Identify which cell holds the provided text, then report its (x, y) central coordinate. 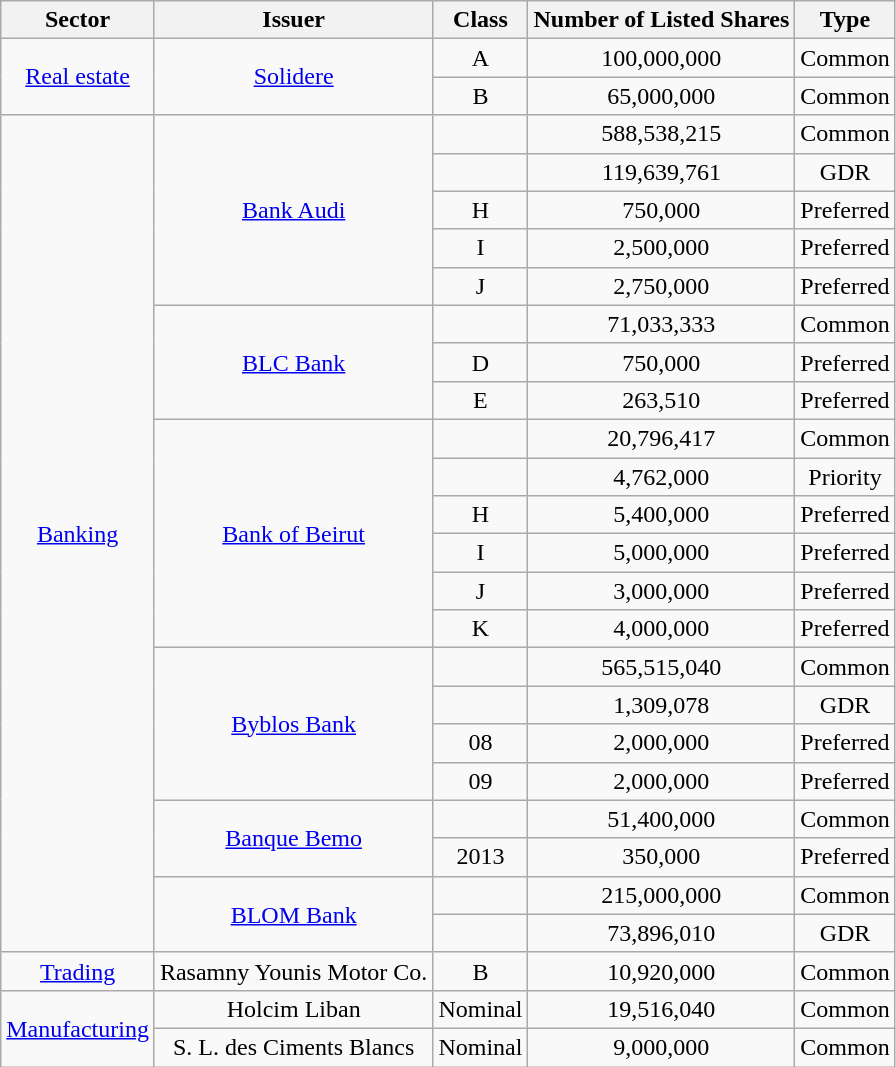
73,896,010 (662, 933)
119,639,761 (662, 172)
263,510 (662, 400)
71,033,333 (662, 324)
Rasamny Younis Motor Co. (293, 971)
350,000 (662, 857)
65,000,000 (662, 96)
51,400,000 (662, 819)
10,920,000 (662, 971)
20,796,417 (662, 438)
Class (480, 20)
08 (480, 743)
Byblos Bank (293, 724)
3,000,000 (662, 591)
09 (480, 781)
4,762,000 (662, 477)
9,000,000 (662, 1047)
2,500,000 (662, 248)
Sector (78, 20)
BLOM Bank (293, 914)
2013 (480, 857)
Bank of Beirut (293, 533)
Manufacturing (78, 1028)
Trading (78, 971)
D (480, 362)
588,538,215 (662, 134)
19,516,040 (662, 1009)
K (480, 629)
5,000,000 (662, 553)
Holcim Liban (293, 1009)
Bank Audi (293, 210)
Solidere (293, 77)
E (480, 400)
Banque Bemo (293, 838)
Type (845, 20)
215,000,000 (662, 895)
Priority (845, 477)
BLC Bank (293, 362)
A (480, 58)
S. L. des Ciments Blancs (293, 1047)
1,309,078 (662, 705)
100,000,000 (662, 58)
Real estate (78, 77)
565,515,040 (662, 667)
5,400,000 (662, 515)
Issuer (293, 20)
Banking (78, 534)
2,750,000 (662, 286)
Number of Listed Shares (662, 20)
4,000,000 (662, 629)
